Return the [X, Y] coordinate for the center point of the cell that contains the specified text.  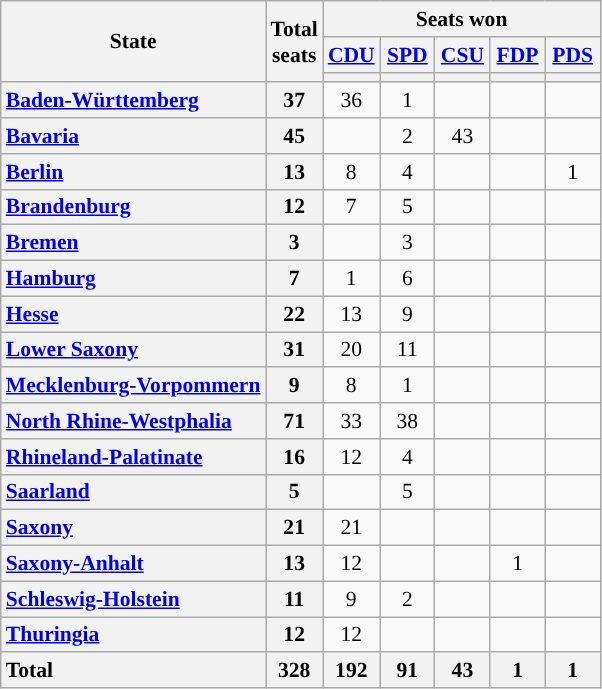
North Rhine-Westphalia [134, 421]
36 [352, 101]
PDS [572, 55]
Brandenburg [134, 207]
CDU [352, 55]
State [134, 42]
Bavaria [134, 136]
Saxony-Anhalt [134, 564]
Hamburg [134, 279]
38 [408, 421]
Bremen [134, 243]
Mecklenburg-Vorpommern [134, 386]
Saarland [134, 492]
22 [294, 314]
71 [294, 421]
91 [408, 671]
Baden-Württemberg [134, 101]
Seats won [462, 19]
Totalseats [294, 42]
Thuringia [134, 635]
192 [352, 671]
328 [294, 671]
Berlin [134, 172]
6 [408, 279]
Rhineland-Palatinate [134, 457]
37 [294, 101]
16 [294, 457]
31 [294, 350]
Schleswig-Holstein [134, 599]
FDP [518, 55]
Lower Saxony [134, 350]
Total [134, 671]
33 [352, 421]
20 [352, 350]
SPD [408, 55]
CSU [462, 55]
Saxony [134, 528]
45 [294, 136]
Hesse [134, 314]
